From the cell containing the given text, extract its center point as (X, Y) coordinate. 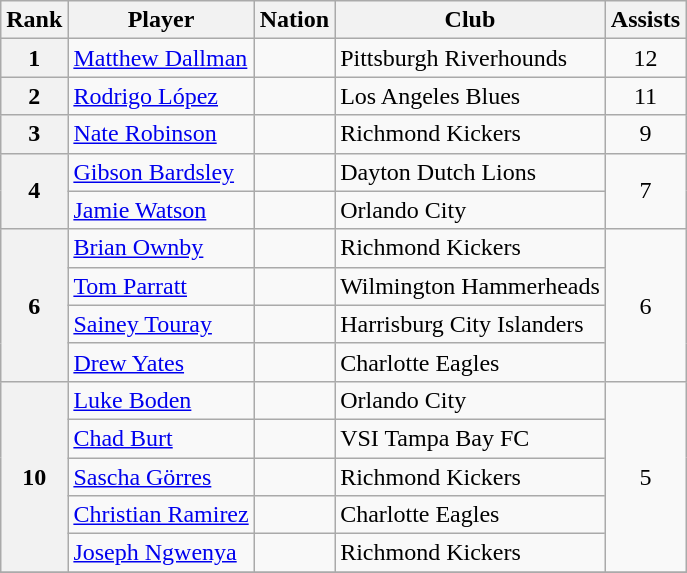
Tom Parratt (161, 286)
Rank (34, 20)
10 (34, 476)
2 (34, 96)
Drew Yates (161, 362)
7 (645, 191)
11 (645, 96)
4 (34, 191)
Christian Ramirez (161, 515)
5 (645, 476)
Pittsburgh Riverhounds (470, 58)
3 (34, 134)
Los Angeles Blues (470, 96)
Matthew Dallman (161, 58)
Dayton Dutch Lions (470, 172)
Nate Robinson (161, 134)
Sainey Touray (161, 324)
Rodrigo López (161, 96)
1 (34, 58)
Club (470, 20)
Nation (294, 20)
VSI Tampa Bay FC (470, 438)
Gibson Bardsley (161, 172)
Wilmington Hammerheads (470, 286)
Sascha Görres (161, 477)
Assists (645, 20)
Luke Boden (161, 400)
Joseph Ngwenya (161, 553)
9 (645, 134)
Chad Burt (161, 438)
12 (645, 58)
Player (161, 20)
Jamie Watson (161, 210)
Brian Ownby (161, 248)
Harrisburg City Islanders (470, 324)
